Detect which cell encompasses the target text, then output its (x, y) center coordinate. 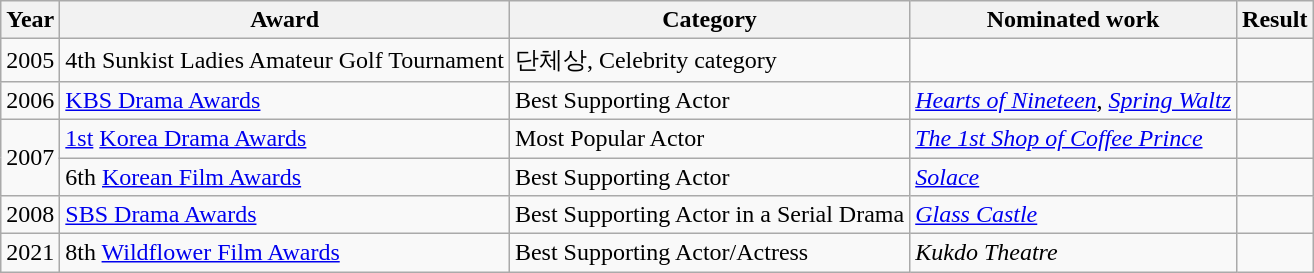
8th Wildflower Film Awards (285, 253)
4th Sunkist Ladies Amateur Golf Tournament (285, 60)
Hearts of Nineteen, Spring Waltz (1074, 100)
Result (1275, 20)
Solace (1074, 177)
2006 (30, 100)
2007 (30, 157)
2005 (30, 60)
Award (285, 20)
2021 (30, 253)
Nominated work (1074, 20)
SBS Drama Awards (285, 215)
Kukdo Theatre (1074, 253)
단체상, Celebrity category (709, 60)
Year (30, 20)
KBS Drama Awards (285, 100)
Glass Castle (1074, 215)
Best Supporting Actor in a Serial Drama (709, 215)
2008 (30, 215)
1st Korea Drama Awards (285, 138)
6th Korean Film Awards (285, 177)
Most Popular Actor (709, 138)
Best Supporting Actor/Actress (709, 253)
Category (709, 20)
The 1st Shop of Coffee Prince (1074, 138)
